Pinpoint the cell where the given text exists, returning its [x, y] midpoint coordinate. 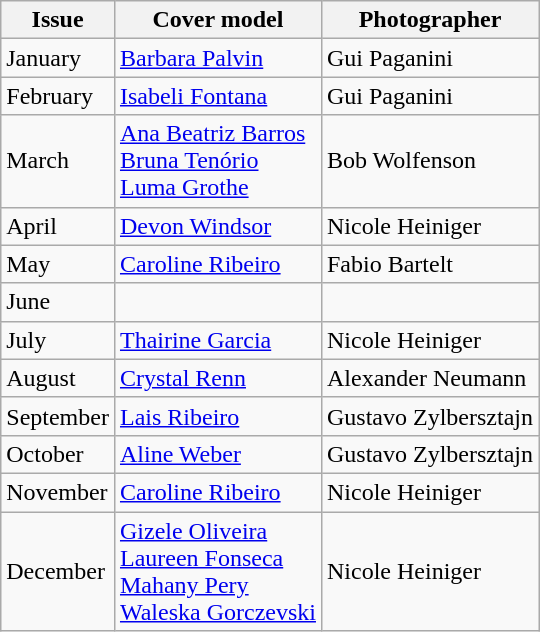
Issue [58, 20]
January [58, 58]
Gizele OliveiraLaureen FonsecaMahany PeryWaleska Gorczevski [218, 572]
Isabeli Fontana [218, 96]
Cover model [218, 20]
Aline Weber [218, 454]
March [58, 161]
Crystal Renn [218, 378]
May [58, 264]
Photographer [430, 20]
Devon Windsor [218, 226]
Alexander Neumann [430, 378]
November [58, 492]
December [58, 572]
July [58, 340]
Ana Beatriz BarrosBruna TenórioLuma Grothe [218, 161]
Lais Ribeiro [218, 416]
Fabio Bartelt [430, 264]
February [58, 96]
Barbara Palvin [218, 58]
Thairine Garcia [218, 340]
April [58, 226]
August [58, 378]
Bob Wolfenson [430, 161]
September [58, 416]
October [58, 454]
June [58, 302]
